Return [x, y] of the center of cell containing provided text 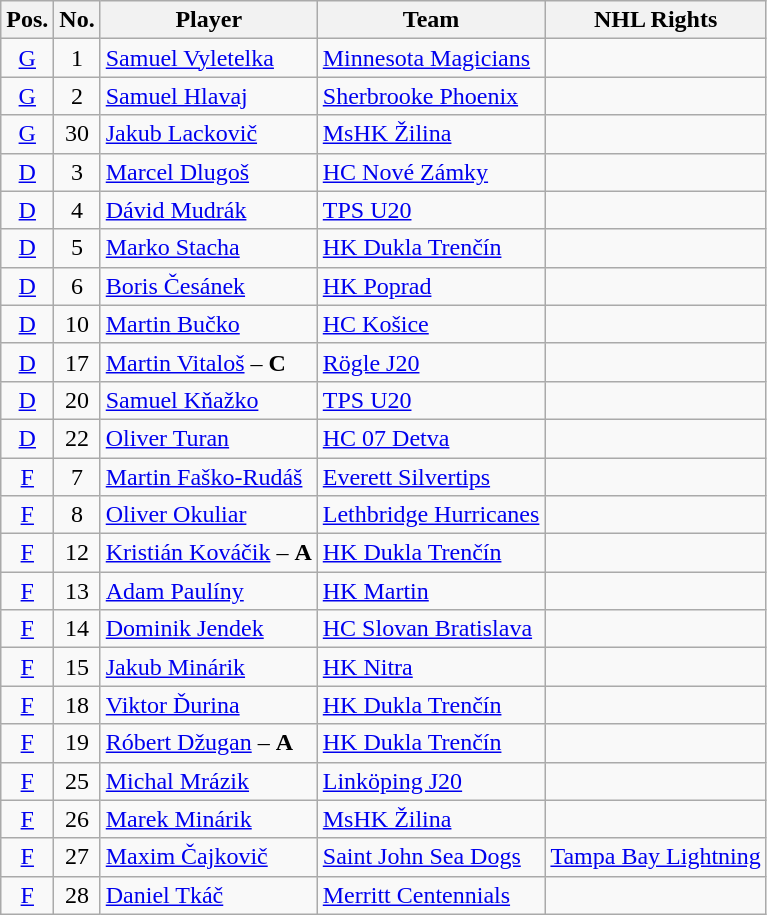
22 [77, 438]
18 [77, 705]
Samuel Vyletelka [208, 58]
HK Poprad [431, 286]
1 [77, 58]
HK Martin [431, 591]
Dominik Jendek [208, 629]
Marek Minárik [208, 819]
10 [77, 324]
8 [77, 515]
12 [77, 553]
Jakub Minárik [208, 667]
19 [77, 743]
Martin Vitaloš – C [208, 362]
Saint John Sea Dogs [431, 857]
Viktor Ďurina [208, 705]
Everett Silvertips [431, 477]
Merritt Centennials [431, 895]
14 [77, 629]
Oliver Turan [208, 438]
Player [208, 20]
2 [77, 96]
Kristián Kováčik – A [208, 553]
Martin Faško-Rudáš [208, 477]
Linköping J20 [431, 781]
15 [77, 667]
6 [77, 286]
30 [77, 134]
17 [77, 362]
Michal Mrázik [208, 781]
28 [77, 895]
HC Košice [431, 324]
Samuel Hlavaj [208, 96]
Marko Stacha [208, 248]
Adam Paulíny [208, 591]
Daniel Tkáč [208, 895]
13 [77, 591]
Lethbridge Hurricanes [431, 515]
25 [77, 781]
4 [77, 210]
Oliver Okuliar [208, 515]
Tampa Bay Lightning [656, 857]
5 [77, 248]
HC 07 Detva [431, 438]
Róbert Džugan – A [208, 743]
Jakub Lackovič [208, 134]
Rögle J20 [431, 362]
Boris Česánek [208, 286]
Pos. [28, 20]
Minnesota Magicians [431, 58]
3 [77, 172]
Samuel Kňažko [208, 400]
Martin Bučko [208, 324]
27 [77, 857]
26 [77, 819]
No. [77, 20]
7 [77, 477]
Maxim Čajkovič [208, 857]
HK Nitra [431, 667]
Team [431, 20]
20 [77, 400]
Sherbrooke Phoenix [431, 96]
HC Slovan Bratislava [431, 629]
Marcel Dlugoš [208, 172]
HC Nové Zámky [431, 172]
Dávid Mudrák [208, 210]
NHL Rights [656, 20]
